Capture the cell that displays the provided text and extract its [X, Y] central coordinate. 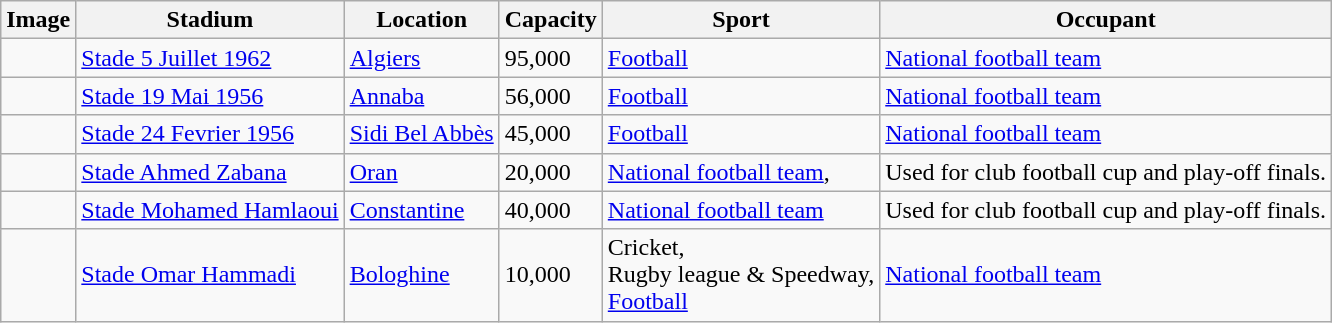
Stade 5 Juillet 1962 [210, 58]
45,000 [550, 134]
Stade 19 Mai 1956 [210, 96]
Location [422, 20]
Cricket, Rugby league & Speedway, Football [740, 275]
Capacity [550, 20]
Algiers [422, 58]
Oran [422, 172]
Stade Mohamed Hamlaoui [210, 210]
10,000 [550, 275]
Constantine [422, 210]
Occupant [1106, 20]
Stade 24 Fevrier 1956 [210, 134]
Stade Ahmed Zabana [210, 172]
56,000 [550, 96]
20,000 [550, 172]
National football team, [740, 172]
Sidi Bel Abbès [422, 134]
Stade Omar Hammadi [210, 275]
Annaba [422, 96]
95,000 [550, 58]
40,000 [550, 210]
Image [38, 20]
Stadium [210, 20]
Bologhine [422, 275]
Sport [740, 20]
